For the text-containing cell, return its midpoint in [X, Y] coordinate format. 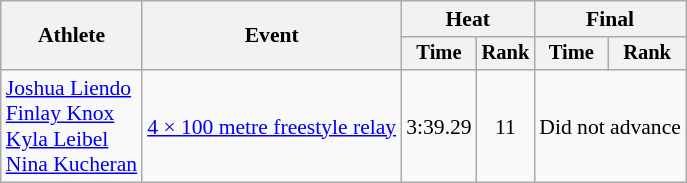
Heat [468, 19]
Final [610, 19]
Did not advance [610, 126]
Joshua LiendoFinlay KnoxKyla LeibelNina Kucheran [72, 126]
Event [272, 36]
3:39.29 [438, 126]
Athlete [72, 36]
4 × 100 metre freestyle relay [272, 126]
11 [506, 126]
